Return the [x, y] coordinate for the center point of the cell that contains the specified text.  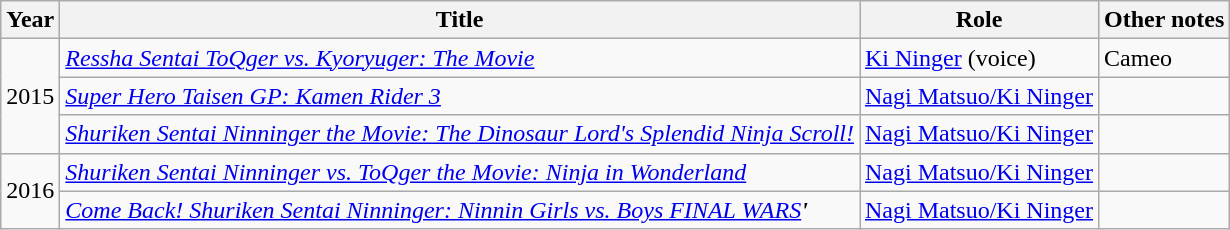
Title [460, 20]
Ressha Sentai ToQger vs. Kyoryuger: The Movie [460, 58]
Other notes [1164, 20]
Shuriken Sentai Ninninger vs. ToQger the Movie: Ninja in Wonderland [460, 172]
Ki Ninger (voice) [980, 58]
Come Back! Shuriken Sentai Ninninger: Ninnin Girls vs. Boys FINAL WARS' [460, 210]
Cameo [1164, 58]
Year [30, 20]
Super Hero Taisen GP: Kamen Rider 3 [460, 96]
2015 [30, 96]
Role [980, 20]
2016 [30, 191]
Shuriken Sentai Ninninger the Movie: The Dinosaur Lord's Splendid Ninja Scroll! [460, 134]
